Find where the given text appears and provide that cell's center as (x, y) coordinate. 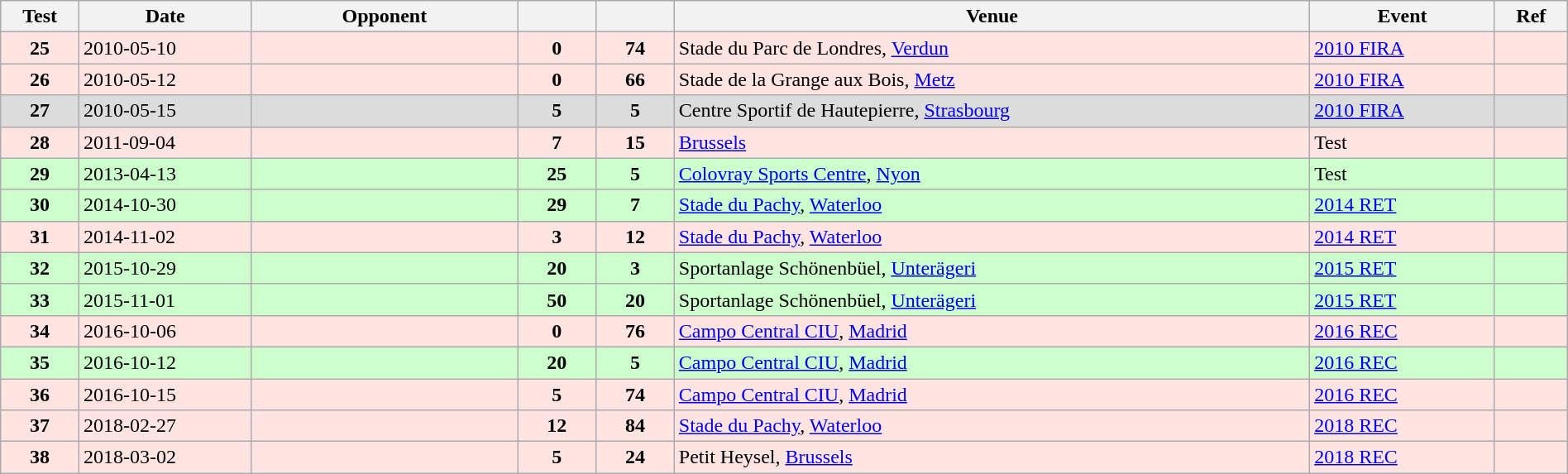
2015-10-29 (165, 268)
15 (635, 142)
Event (1403, 17)
Stade du Parc de Londres, Verdun (992, 48)
32 (40, 268)
24 (635, 457)
28 (40, 142)
31 (40, 237)
Centre Sportif de Hautepierre, Strasbourg (992, 111)
35 (40, 362)
Date (165, 17)
2018-03-02 (165, 457)
34 (40, 331)
Opponent (385, 17)
2015-11-01 (165, 299)
2016-10-06 (165, 331)
Ref (1531, 17)
38 (40, 457)
2016-10-12 (165, 362)
2014-11-02 (165, 237)
27 (40, 111)
2014-10-30 (165, 205)
2016-10-15 (165, 395)
84 (635, 426)
Brussels (992, 142)
30 (40, 205)
66 (635, 79)
2010-05-15 (165, 111)
76 (635, 331)
26 (40, 79)
Colovray Sports Centre, Nyon (992, 174)
37 (40, 426)
2013-04-13 (165, 174)
2010-05-12 (165, 79)
2018-02-27 (165, 426)
33 (40, 299)
36 (40, 395)
2010-05-10 (165, 48)
50 (557, 299)
Stade de la Grange aux Bois, Metz (992, 79)
Venue (992, 17)
2011-09-04 (165, 142)
Petit Heysel, Brussels (992, 457)
